Pinpoint the cell where the given text exists, returning its [X, Y] midpoint coordinate. 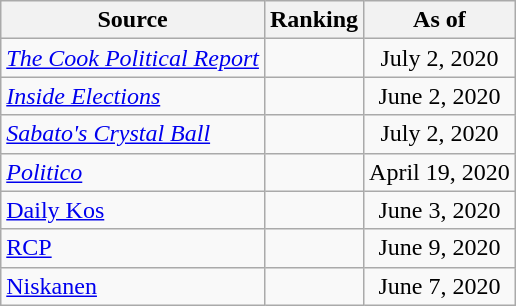
June 3, 2020 [440, 210]
June 9, 2020 [440, 248]
The Cook Political Report [133, 58]
Source [133, 20]
June 2, 2020 [440, 96]
April 19, 2020 [440, 172]
June 7, 2020 [440, 286]
Niskanen [133, 286]
Inside Elections [133, 96]
As of [440, 20]
Sabato's Crystal Ball [133, 134]
RCP [133, 248]
Daily Kos [133, 210]
Politico [133, 172]
Ranking [314, 20]
